Detect which cell encompasses the target text, then output its (x, y) center coordinate. 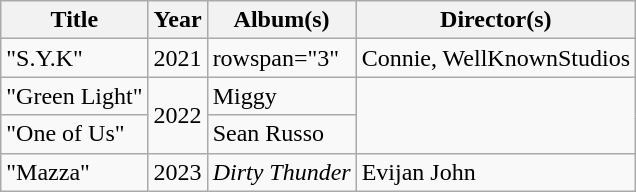
Miggy (282, 96)
2021 (178, 58)
Evijan John (496, 172)
2022 (178, 115)
Director(s) (496, 20)
Dirty Thunder (282, 172)
Title (74, 20)
2023 (178, 172)
Connie, WellKnownStudios (496, 58)
"S.Y.K" (74, 58)
"Green Light" (74, 96)
"One of Us" (74, 134)
Sean Russo (282, 134)
Album(s) (282, 20)
Year (178, 20)
"Mazza" (74, 172)
rowspan="3" (282, 58)
